Locate the cell with the specified text and output its [X, Y] center coordinate. 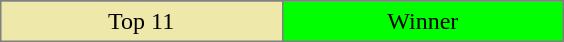
Top 11 [141, 21]
Winner [423, 21]
